Find where the given text appears and provide that cell's center as [x, y] coordinate. 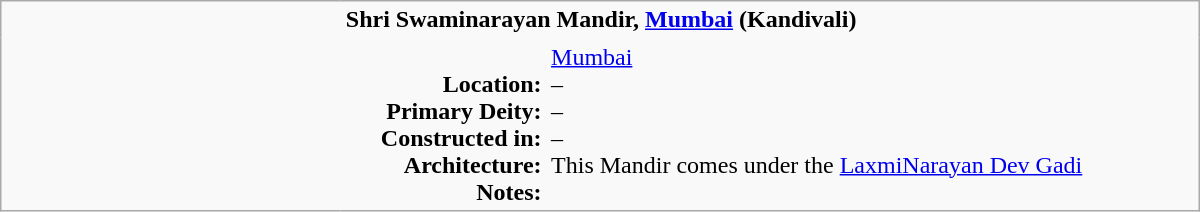
Shri Swaminarayan Mandir, Mumbai (Kandivali) [770, 20]
Mumbai – – – This Mandir comes under the LaxmiNarayan Dev Gadi [872, 124]
Location:Primary Deity:Constructed in:Architecture:Notes: [444, 124]
